Scan for the cell matching the given text and deliver its (X, Y) coordinate at center. 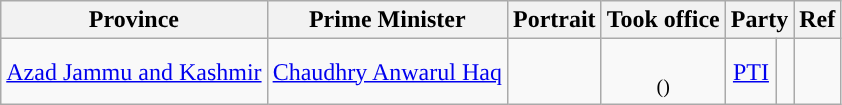
Portrait (554, 20)
Azad Jammu and Kashmir (134, 72)
Chaudhry Anwarul Haq (387, 72)
Province (134, 20)
Party (759, 20)
PTI (750, 72)
Prime Minister (387, 20)
Ref (818, 20)
Took office (663, 20)
() (663, 72)
